Output the [x, y] coordinate of the center of the cell containing the given text.  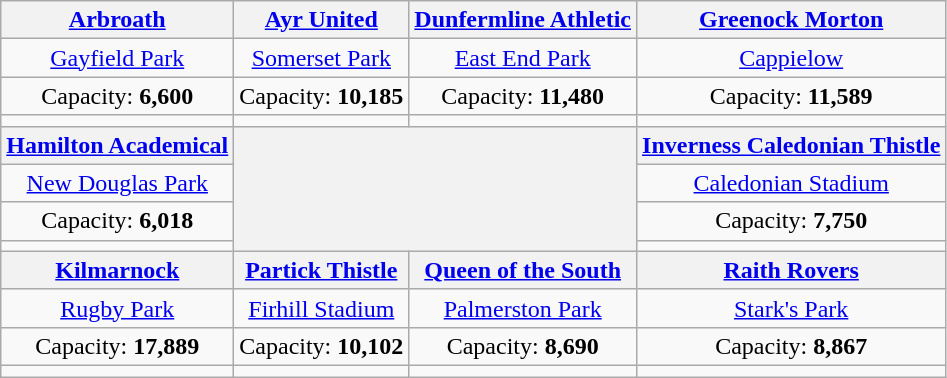
Arbroath [118, 20]
Rugby Park [118, 308]
Somerset Park [322, 58]
Stark's Park [792, 308]
Hamilton Academical [118, 145]
Capacity: 11,589 [792, 96]
Capacity: 6,600 [118, 96]
Dunfermline Athletic [523, 20]
Capacity: 10,102 [322, 346]
Firhill Stadium [322, 308]
Caledonian Stadium [792, 183]
Cappielow [792, 58]
Partick Thistle [322, 270]
Capacity: 6,018 [118, 221]
Capacity: 10,185 [322, 96]
East End Park [523, 58]
Ayr United [322, 20]
Capacity: 11,480 [523, 96]
Capacity: 7,750 [792, 221]
Palmerston Park [523, 308]
Raith Rovers [792, 270]
New Douglas Park [118, 183]
Kilmarnock [118, 270]
Greenock Morton [792, 20]
Capacity: 17,889 [118, 346]
Gayfield Park [118, 58]
Capacity: 8,867 [792, 346]
Inverness Caledonian Thistle [792, 145]
Capacity: 8,690 [523, 346]
Queen of the South [523, 270]
